Scan for the cell matching the given text and deliver its [x, y] coordinate at center. 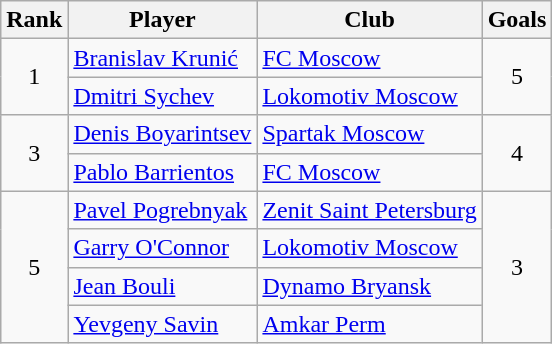
Branislav Krunić [162, 58]
Denis Boyarintsev [162, 134]
Club [370, 20]
Goals [517, 20]
Yevgeny Savin [162, 324]
Amkar Perm [370, 324]
Jean Bouli [162, 286]
4 [517, 153]
Spartak Moscow [370, 134]
Garry O'Connor [162, 248]
Player [162, 20]
Rank [34, 20]
1 [34, 77]
Pablo Barrientos [162, 172]
Pavel Pogrebnyak [162, 210]
Zenit Saint Petersburg [370, 210]
Dynamo Bryansk [370, 286]
Dmitri Sychev [162, 96]
